Capture the cell that displays the provided text and extract its (x, y) central coordinate. 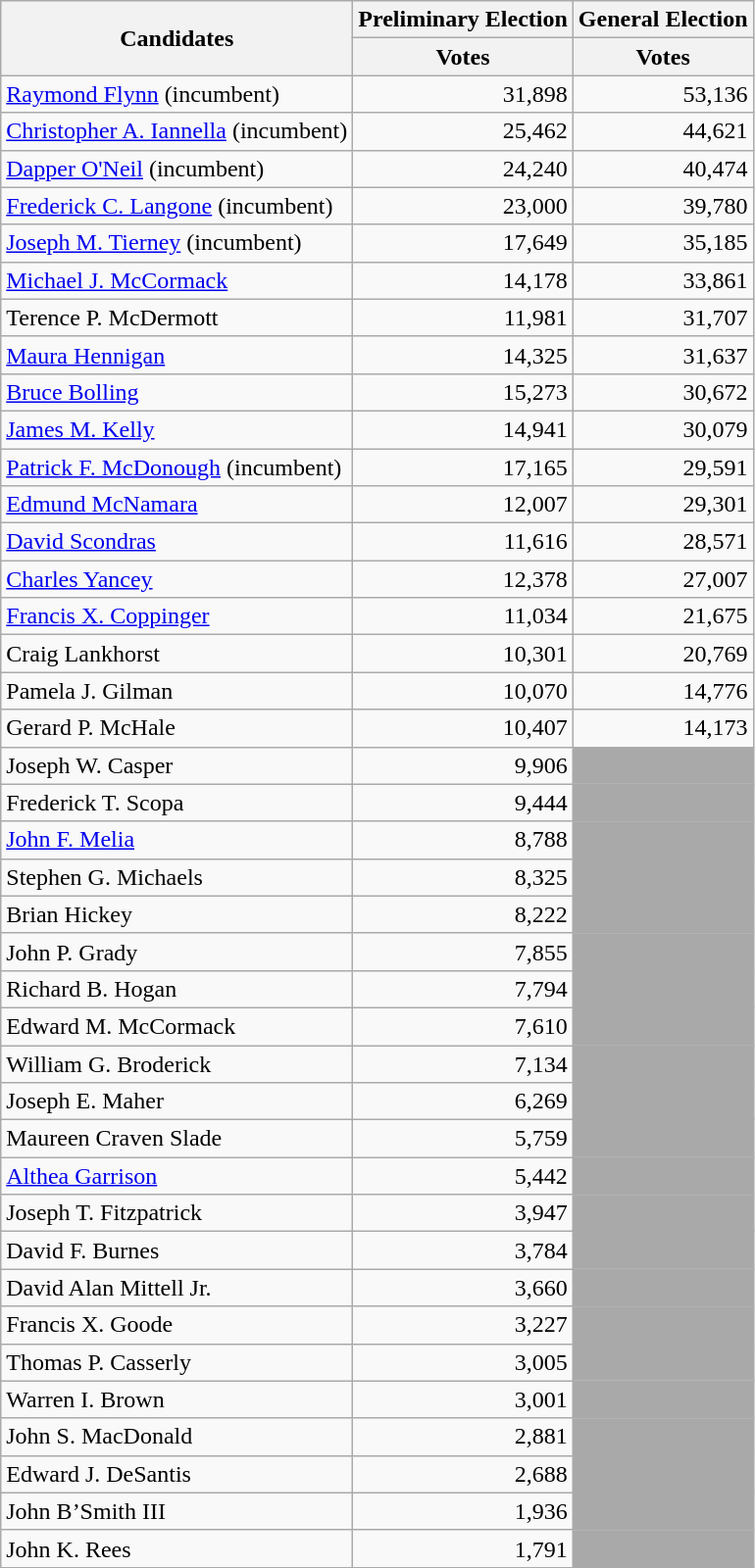
17,649 (463, 243)
Candidates (176, 38)
14,941 (463, 429)
10,407 (463, 728)
8,222 (463, 914)
John P. Grady (176, 952)
Preliminary Election (463, 20)
7,855 (463, 952)
Frederick C. Langone (incumbent) (176, 206)
10,301 (463, 654)
29,301 (663, 505)
14,325 (463, 355)
Michael J. McCormack (176, 280)
31,898 (463, 94)
33,861 (663, 280)
7,610 (463, 1026)
30,079 (663, 429)
Terence P. McDermott (176, 318)
11,981 (463, 318)
Dapper O'Neil (incumbent) (176, 169)
Bruce Bolling (176, 392)
David Scondras (176, 542)
5,759 (463, 1139)
3,005 (463, 1362)
3,227 (463, 1325)
Frederick T. Scopa (176, 803)
Francis X. Coppinger (176, 616)
3,001 (463, 1399)
John S. MacDonald (176, 1437)
William G. Broderick (176, 1063)
7,134 (463, 1063)
Joseph M. Tierney (incumbent) (176, 243)
39,780 (663, 206)
11,616 (463, 542)
Joseph T. Fitzpatrick (176, 1213)
2,688 (463, 1474)
Warren I. Brown (176, 1399)
James M. Kelly (176, 429)
General Election (663, 20)
27,007 (663, 579)
Craig Lankhorst (176, 654)
3,947 (463, 1213)
3,784 (463, 1250)
Thomas P. Casserly (176, 1362)
53,136 (663, 94)
Joseph E. Maher (176, 1102)
Stephen G. Michaels (176, 877)
John K. Rees (176, 1548)
6,269 (463, 1102)
21,675 (663, 616)
Edward J. DeSantis (176, 1474)
Gerard P. McHale (176, 728)
Maureen Craven Slade (176, 1139)
40,474 (663, 169)
Raymond Flynn (incumbent) (176, 94)
8,325 (463, 877)
29,591 (663, 467)
23,000 (463, 206)
24,240 (463, 169)
14,173 (663, 728)
5,442 (463, 1176)
Althea Garrison (176, 1176)
Richard B. Hogan (176, 989)
35,185 (663, 243)
31,707 (663, 318)
Francis X. Goode (176, 1325)
Edward M. McCormack (176, 1026)
9,906 (463, 765)
Christopher A. Iannella (incumbent) (176, 131)
17,165 (463, 467)
Patrick F. McDonough (incumbent) (176, 467)
1,936 (463, 1511)
44,621 (663, 131)
1,791 (463, 1548)
12,007 (463, 505)
14,178 (463, 280)
Maura Hennigan (176, 355)
Pamela J. Gilman (176, 691)
15,273 (463, 392)
30,672 (663, 392)
12,378 (463, 579)
20,769 (663, 654)
John F. Melia (176, 840)
7,794 (463, 989)
John B’Smith III (176, 1511)
Charles Yancey (176, 579)
25,462 (463, 131)
8,788 (463, 840)
Edmund McNamara (176, 505)
2,881 (463, 1437)
Brian Hickey (176, 914)
3,660 (463, 1288)
Joseph W. Casper (176, 765)
28,571 (663, 542)
David Alan Mittell Jr. (176, 1288)
31,637 (663, 355)
11,034 (463, 616)
14,776 (663, 691)
David F. Burnes (176, 1250)
9,444 (463, 803)
10,070 (463, 691)
